Locate the cell with the specified text and output its [x, y] center coordinate. 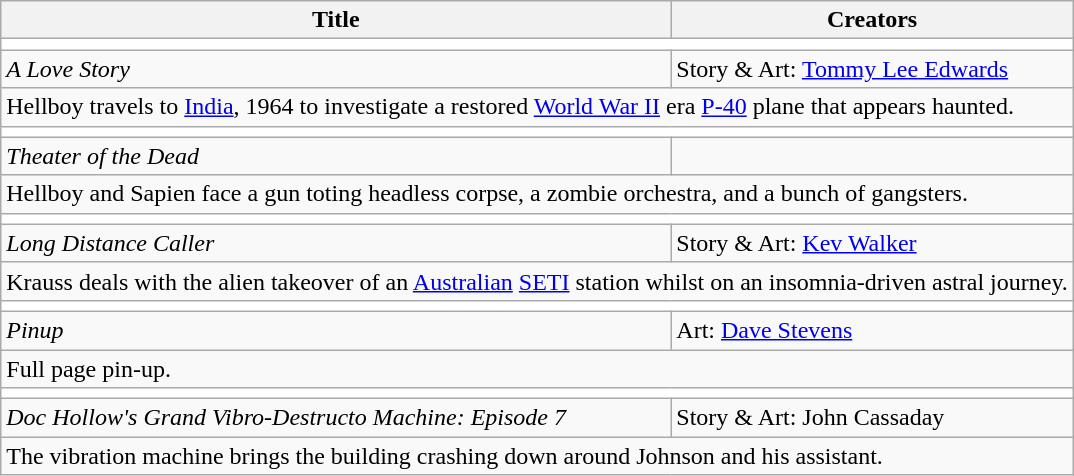
Long Distance Caller [336, 243]
Art: Dave Stevens [872, 330]
A Love Story [336, 69]
Hellboy travels to India, 1964 to investigate a restored World War II era P-40 plane that appears haunted. [538, 107]
Theater of the Dead [336, 156]
Creators [872, 20]
Story & Art: Tommy Lee Edwards [872, 69]
Title [336, 20]
Krauss deals with the alien takeover of an Australian SETI station whilst on an insomnia-driven astral journey. [538, 281]
Hellboy and Sapien face a gun toting headless corpse, a zombie orchestra, and a bunch of gangsters. [538, 194]
The vibration machine brings the building crashing down around Johnson and his assistant. [538, 456]
Pinup [336, 330]
Story & Art: John Cassaday [872, 418]
Full page pin-up. [538, 369]
Story & Art: Kev Walker [872, 243]
Doc Hollow's Grand Vibro-Destructo Machine: Episode 7 [336, 418]
